Output the [X, Y] coordinate of the center of the cell containing the given text.  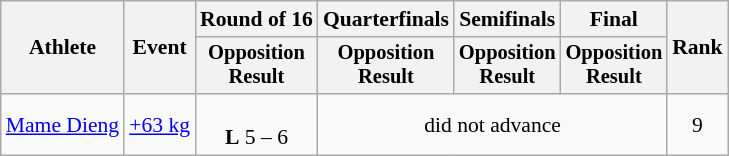
Quarterfinals [386, 19]
Final [614, 19]
Semifinals [508, 19]
Rank [698, 48]
Event [160, 48]
Mame Dieng [62, 124]
L 5 – 6 [256, 124]
+63 kg [160, 124]
did not advance [492, 124]
9 [698, 124]
Athlete [62, 48]
Round of 16 [256, 19]
